Output the [x, y] coordinate of the center of the cell containing the given text.  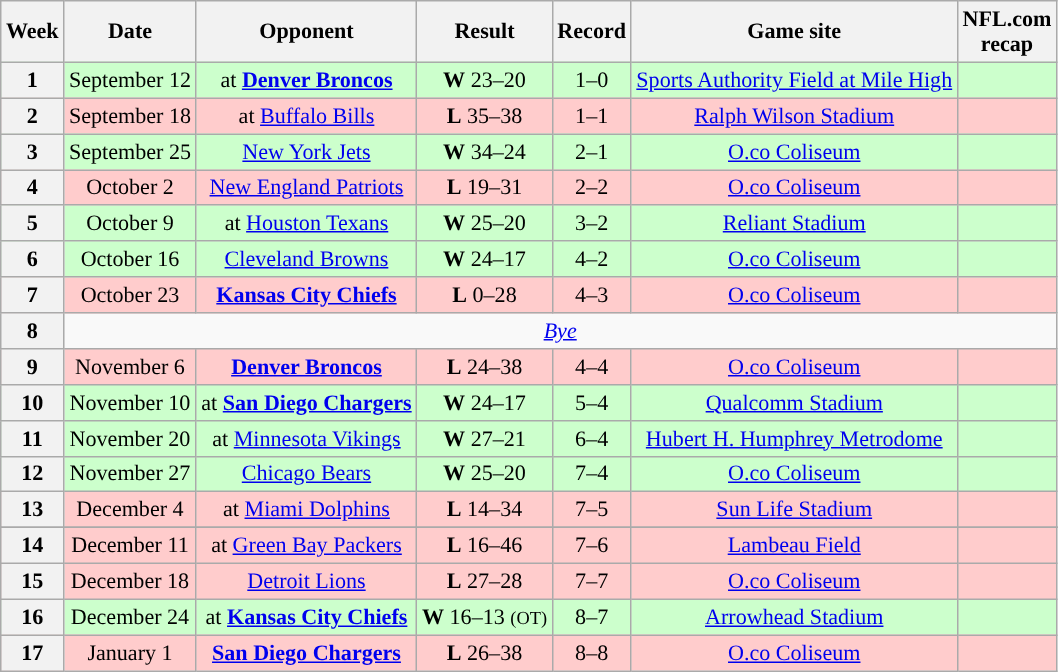
1 [32, 80]
Date [130, 30]
L 35–38 [484, 116]
1–0 [592, 80]
Game site [794, 30]
L 19–31 [484, 187]
at Green Bay Packers [306, 545]
November 20 [130, 438]
Hubert H. Humphrey Metrodome [794, 438]
3 [32, 151]
Opponent [306, 30]
L 16–46 [484, 545]
12 [32, 474]
W 23–20 [484, 80]
11 [32, 438]
Detroit Lions [306, 581]
Bye [560, 330]
4 [32, 187]
Result [484, 30]
3–2 [592, 223]
W 27–21 [484, 438]
December 18 [130, 581]
New York Jets [306, 151]
at Denver Broncos [306, 80]
6–4 [592, 438]
October 2 [130, 187]
17 [32, 653]
Lambeau Field [794, 545]
8 [32, 330]
16 [32, 617]
at Miami Dolphins [306, 510]
2–2 [592, 187]
9 [32, 366]
7 [32, 295]
5 [32, 223]
8–8 [592, 653]
2–1 [592, 151]
W 16–13 (OT) [484, 617]
November 27 [130, 474]
8–7 [592, 617]
7–7 [592, 581]
at Houston Texans [306, 223]
at Kansas City Chiefs [306, 617]
13 [32, 510]
September 12 [130, 80]
September 25 [130, 151]
January 1 [130, 653]
at Minnesota Vikings [306, 438]
Arrowhead Stadium [794, 617]
NFL.comrecap [1006, 30]
Kansas City Chiefs [306, 295]
6 [32, 259]
L 26–38 [484, 653]
Cleveland Browns [306, 259]
October 23 [130, 295]
November 10 [130, 402]
4–2 [592, 259]
Ralph Wilson Stadium [794, 116]
December 11 [130, 545]
5–4 [592, 402]
Sports Authority Field at Mile High [794, 80]
September 18 [130, 116]
at Buffalo Bills [306, 116]
October 9 [130, 223]
10 [32, 402]
at San Diego Chargers [306, 402]
L 0–28 [484, 295]
Reliant Stadium [794, 223]
Chicago Bears [306, 474]
L 24–38 [484, 366]
L 27–28 [484, 581]
Qualcomm Stadium [794, 402]
2 [32, 116]
7–4 [592, 474]
December 24 [130, 617]
San Diego Chargers [306, 653]
W 34–24 [484, 151]
4–4 [592, 366]
L 14–34 [484, 510]
Week [32, 30]
Record [592, 30]
1–1 [592, 116]
7–5 [592, 510]
Sun Life Stadium [794, 510]
7–6 [592, 545]
14 [32, 545]
New England Patriots [306, 187]
November 6 [130, 366]
October 16 [130, 259]
15 [32, 581]
4–3 [592, 295]
Denver Broncos [306, 366]
December 4 [130, 510]
